Return [X, Y] of the center of cell containing provided text 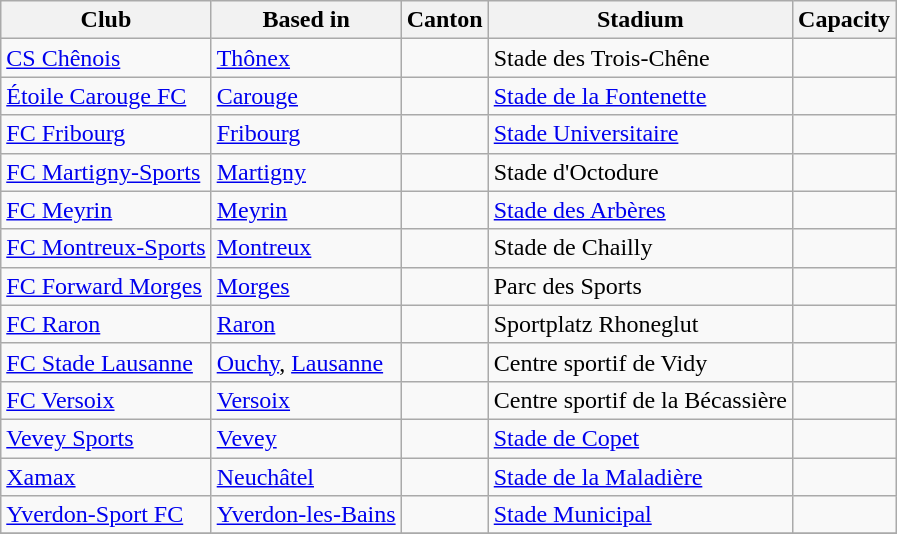
FC Fribourg [106, 134]
Stade des Arbères [640, 210]
Stade de Chailly [640, 248]
Vevey Sports [106, 438]
Stade de la Maladière [640, 477]
Thônex [306, 58]
Montreux [306, 248]
FC Montreux-Sports [106, 248]
FC Martigny-Sports [106, 172]
Neuchâtel [306, 477]
Stade des Trois-Chêne [640, 58]
Stade Municipal [640, 515]
CS Chênois [106, 58]
FC Versoix [106, 400]
Yverdon-Sport FC [106, 515]
FC Stade Lausanne [106, 362]
Martigny [306, 172]
Vevey [306, 438]
Morges [306, 286]
Centre sportif de la Bécassière [640, 400]
Club [106, 20]
Based in [306, 20]
Stadium [640, 20]
Yverdon-les-Bains [306, 515]
Centre sportif de Vidy [640, 362]
Xamax [106, 477]
Raron [306, 324]
FC Meyrin [106, 210]
Carouge [306, 96]
Fribourg [306, 134]
FC Raron [106, 324]
Sportplatz Rhoneglut [640, 324]
Meyrin [306, 210]
FC Forward Morges [106, 286]
Capacity [844, 20]
Stade d'Octodure [640, 172]
Versoix [306, 400]
Stade Universitaire [640, 134]
Étoile Carouge FC [106, 96]
Ouchy, Lausanne [306, 362]
Stade de Copet [640, 438]
Stade de la Fontenette [640, 96]
Canton [444, 20]
Parc des Sports [640, 286]
